Pinpoint the cell where the given text exists, returning its [X, Y] midpoint coordinate. 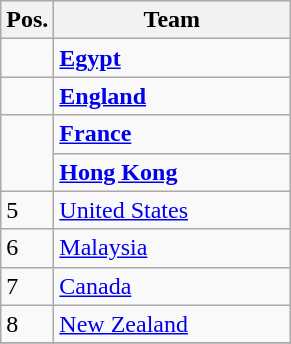
France [172, 134]
England [172, 96]
New Zealand [172, 324]
8 [28, 324]
Egypt [172, 58]
Malaysia [172, 248]
Canada [172, 286]
7 [28, 286]
Pos. [28, 20]
6 [28, 248]
Hong Kong [172, 172]
Team [172, 20]
United States [172, 210]
5 [28, 210]
